Provide the [X, Y] coordinate of the cell's center where the given text is located.  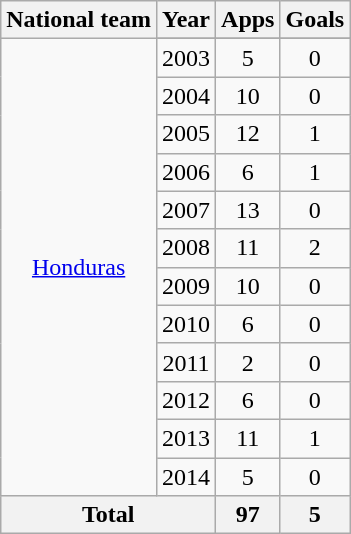
12 [248, 134]
2004 [186, 96]
Total [108, 515]
2012 [186, 400]
National team [79, 20]
Goals [315, 20]
2009 [186, 286]
Honduras [79, 268]
2013 [186, 438]
2011 [186, 362]
2003 [186, 58]
Year [186, 20]
Apps [248, 20]
2006 [186, 172]
97 [248, 515]
2014 [186, 477]
2008 [186, 248]
2007 [186, 210]
2010 [186, 324]
2005 [186, 134]
13 [248, 210]
